Pinpoint the cell where the given text exists, returning its [X, Y] midpoint coordinate. 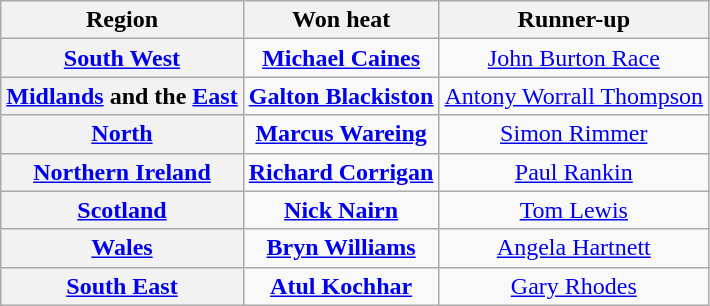
Nick Nairn [341, 210]
South West [122, 58]
Runner-up [574, 20]
Michael Caines [341, 58]
Scotland [122, 210]
North [122, 134]
Midlands and the East [122, 96]
Atul Kochhar [341, 286]
Tom Lewis [574, 210]
South East [122, 286]
Gary Rhodes [574, 286]
Wales [122, 248]
Galton Blackiston [341, 96]
Region [122, 20]
Marcus Wareing [341, 134]
Angela Hartnett [574, 248]
Paul Rankin [574, 172]
John Burton Race [574, 58]
Northern Ireland [122, 172]
Won heat [341, 20]
Simon Rimmer [574, 134]
Antony Worrall Thompson [574, 96]
Richard Corrigan [341, 172]
Bryn Williams [341, 248]
